Determine the [X, Y] coordinate at the center of the cell enclosing the given text.  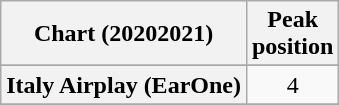
4 [292, 85]
Italy Airplay (EarOne) [124, 85]
Peakposition [292, 34]
Chart (20202021) [124, 34]
